Output the (X, Y) coordinate of the center of the cell containing the given text.  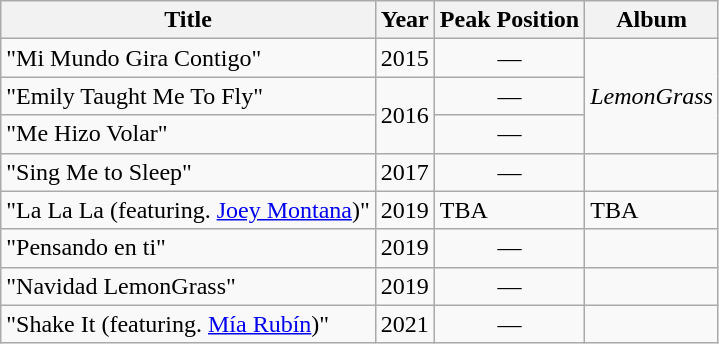
Album (652, 20)
Title (188, 20)
2017 (404, 172)
2016 (404, 115)
"Mi Mundo Gira Contigo" (188, 58)
Peak Position (509, 20)
"Pensando en ti" (188, 248)
"Navidad LemonGrass" (188, 286)
"Me Hizo Volar" (188, 134)
"Shake It (featuring. Mía Rubín)" (188, 324)
LemonGrass (652, 96)
"Sing Me to Sleep" (188, 172)
2015 (404, 58)
Year (404, 20)
"Emily Taught Me To Fly" (188, 96)
"La La La (featuring. Joey Montana)" (188, 210)
2021 (404, 324)
